Locate the cell with the specified text and output its [X, Y] center coordinate. 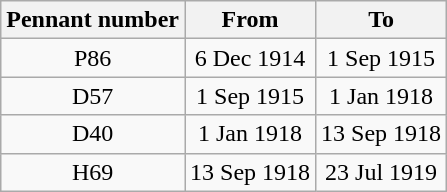
To [382, 20]
Pennant number [93, 20]
From [250, 20]
6 Dec 1914 [250, 58]
D57 [93, 96]
H69 [93, 172]
P86 [93, 58]
D40 [93, 134]
23 Jul 1919 [382, 172]
